Identify which cell holds the provided text, then report its (X, Y) central coordinate. 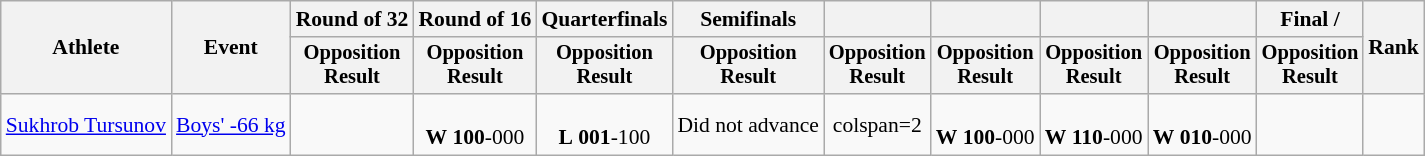
W 110-000 (1094, 124)
Round of 32 (352, 19)
Quarterfinals (604, 19)
Did not advance (748, 124)
Event (231, 48)
L 001-100 (604, 124)
Boys' -66 kg (231, 124)
Sukhrob Tursunov (86, 124)
Semifinals (748, 19)
Final / (1310, 19)
W 010-000 (1202, 124)
Athlete (86, 48)
colspan=2 (878, 124)
Round of 16 (474, 19)
Rank (1394, 48)
